Detect which cell encompasses the target text, then output its [x, y] center coordinate. 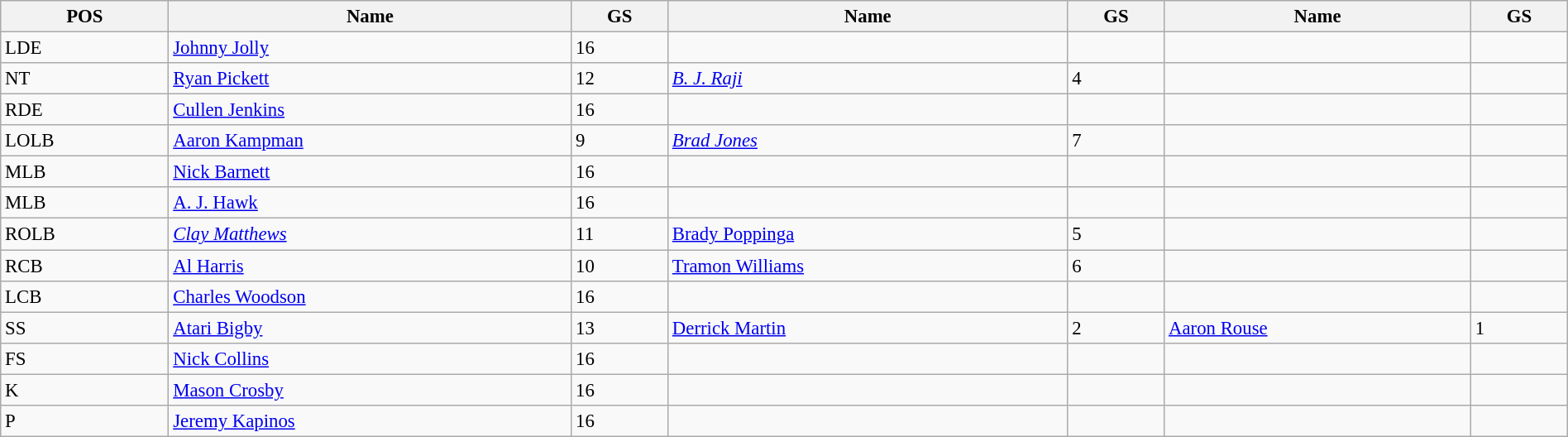
Jeremy Kapinos [370, 421]
LCB [84, 296]
Brad Jones [868, 141]
13 [620, 328]
SS [84, 328]
12 [620, 79]
Cullen Jenkins [370, 110]
LDE [84, 48]
Ryan Pickett [370, 79]
Nick Barnett [370, 172]
NT [84, 79]
A. J. Hawk [370, 203]
Mason Crosby [370, 390]
4 [1116, 79]
Al Harris [370, 266]
9 [620, 141]
K [84, 390]
P [84, 421]
1 [1518, 328]
Charles Woodson [370, 296]
RCB [84, 266]
6 [1116, 266]
2 [1116, 328]
7 [1116, 141]
Brady Poppinga [868, 234]
RDE [84, 110]
Atari Bigby [370, 328]
5 [1116, 234]
10 [620, 266]
B. J. Raji [868, 79]
Johnny Jolly [370, 48]
ROLB [84, 234]
11 [620, 234]
Aaron Kampman [370, 141]
Aaron Rouse [1318, 328]
POS [84, 17]
Clay Matthews [370, 234]
Nick Collins [370, 358]
Derrick Martin [868, 328]
Tramon Williams [868, 266]
FS [84, 358]
LOLB [84, 141]
